Provide the (x, y) coordinate of the cell's center where the given text is located.  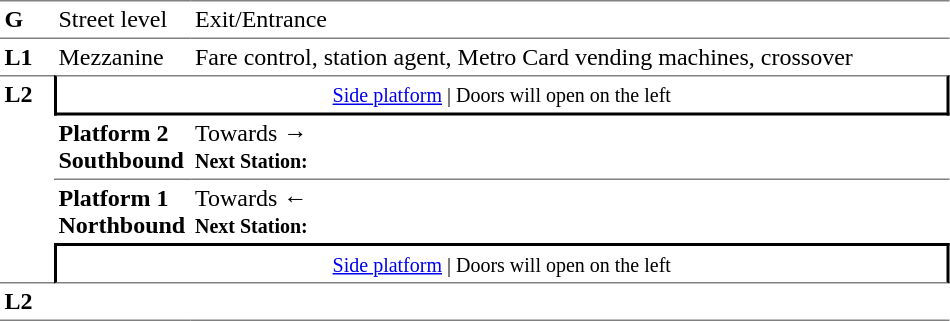
L2 (27, 179)
Mezzanine (122, 57)
G (27, 20)
L1 (27, 57)
Street level (122, 20)
Platform 2Southbound (122, 148)
Fare control, station agent, Metro Card vending machines, crossover (570, 57)
Towards ← Next Station: (570, 212)
Towards → Next Station: (570, 148)
Exit/Entrance (570, 20)
Platform 1Northbound (122, 212)
